Extract the (x, y) coordinate from the center of the cell holding the provided text.  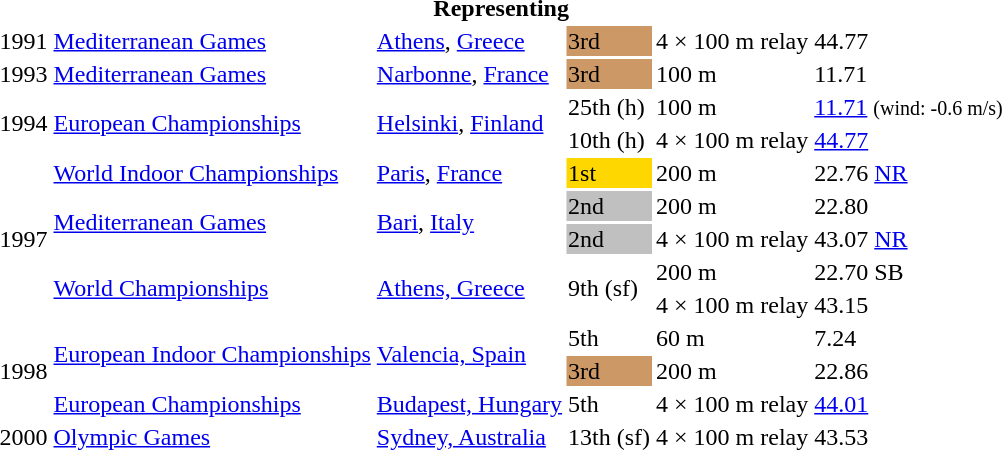
25th (h) (610, 107)
1st (610, 173)
Paris, France (469, 173)
Helsinki, Finland (469, 124)
10th (h) (610, 140)
World Championships (212, 288)
Budapest, Hungary (469, 404)
Valencia, Spain (469, 354)
9th (sf) (610, 288)
Narbonne, France (469, 74)
European Indoor Championships (212, 354)
World Indoor Championships (212, 173)
60 m (732, 338)
Bari, Italy (469, 222)
